For the text-containing cell, return its midpoint in [X, Y] coordinate format. 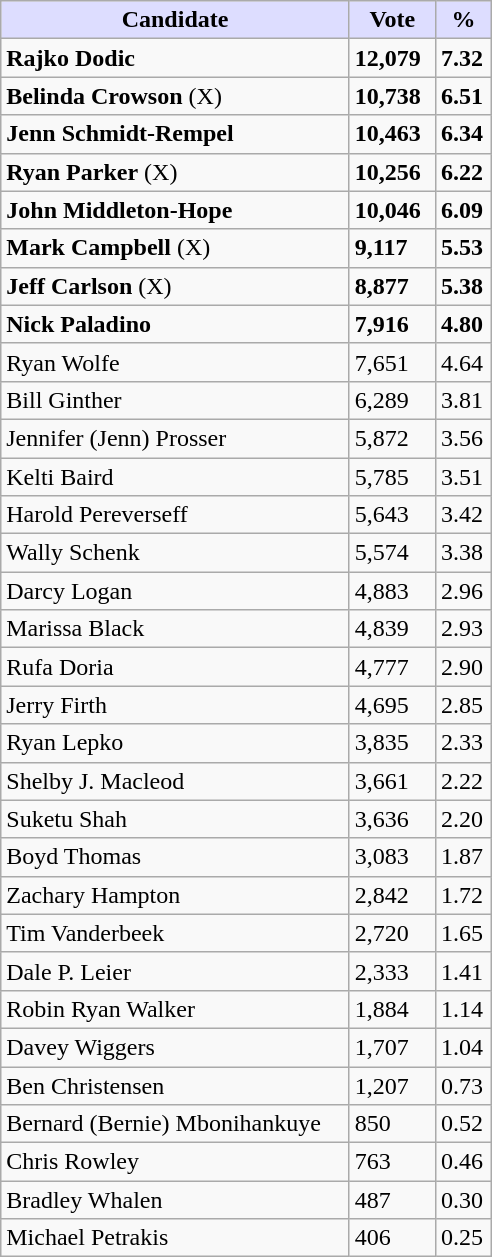
Jerry Firth [176, 705]
7,916 [392, 324]
1,884 [392, 1009]
3.38 [463, 553]
Michael Petrakis [176, 1238]
0.46 [463, 1162]
7.32 [463, 58]
10,738 [392, 96]
3,636 [392, 819]
Belinda Crowson (X) [176, 96]
2.96 [463, 591]
0.25 [463, 1238]
1.65 [463, 933]
763 [392, 1162]
Davey Wiggers [176, 1047]
John Middleton-Hope [176, 210]
1.72 [463, 895]
Bradley Whalen [176, 1200]
Ryan Wolfe [176, 362]
0.30 [463, 1200]
4,839 [392, 629]
5,643 [392, 515]
Jennifer (Jenn) Prosser [176, 438]
3.42 [463, 515]
% [463, 20]
5.38 [463, 286]
3,835 [392, 743]
Ben Christensen [176, 1085]
1,707 [392, 1047]
4.80 [463, 324]
Rajko Dodic [176, 58]
Ryan Lepko [176, 743]
2.90 [463, 667]
406 [392, 1238]
Shelby J. Macleod [176, 781]
3.51 [463, 477]
6.34 [463, 134]
6.22 [463, 172]
3.81 [463, 400]
1.87 [463, 857]
4,695 [392, 705]
Jenn Schmidt-Rempel [176, 134]
Harold Pereverseff [176, 515]
Dale P. Leier [176, 971]
5,872 [392, 438]
Jeff Carlson (X) [176, 286]
2.33 [463, 743]
Darcy Logan [176, 591]
10,046 [392, 210]
9,117 [392, 248]
Robin Ryan Walker [176, 1009]
6,289 [392, 400]
2.20 [463, 819]
2.93 [463, 629]
4.64 [463, 362]
Vote [392, 20]
Nick Paladino [176, 324]
12,079 [392, 58]
2,333 [392, 971]
Wally Schenk [176, 553]
Bill Ginther [176, 400]
Marissa Black [176, 629]
8,877 [392, 286]
2,720 [392, 933]
Bernard (Bernie) Mbonihankuye [176, 1124]
1.14 [463, 1009]
0.52 [463, 1124]
Zachary Hampton [176, 895]
6.51 [463, 96]
1.41 [463, 971]
7,651 [392, 362]
10,463 [392, 134]
2.85 [463, 705]
3.56 [463, 438]
Ryan Parker (X) [176, 172]
1.04 [463, 1047]
0.73 [463, 1085]
Boyd Thomas [176, 857]
Suketu Shah [176, 819]
Mark Campbell (X) [176, 248]
1,207 [392, 1085]
4,883 [392, 591]
2.22 [463, 781]
Rufa Doria [176, 667]
Chris Rowley [176, 1162]
487 [392, 1200]
5,785 [392, 477]
850 [392, 1124]
Tim Vanderbeek [176, 933]
5.53 [463, 248]
3,083 [392, 857]
4,777 [392, 667]
6.09 [463, 210]
10,256 [392, 172]
Candidate [176, 20]
2,842 [392, 895]
3,661 [392, 781]
Kelti Baird [176, 477]
5,574 [392, 553]
